Pinpoint the cell where the given text exists, returning its [x, y] midpoint coordinate. 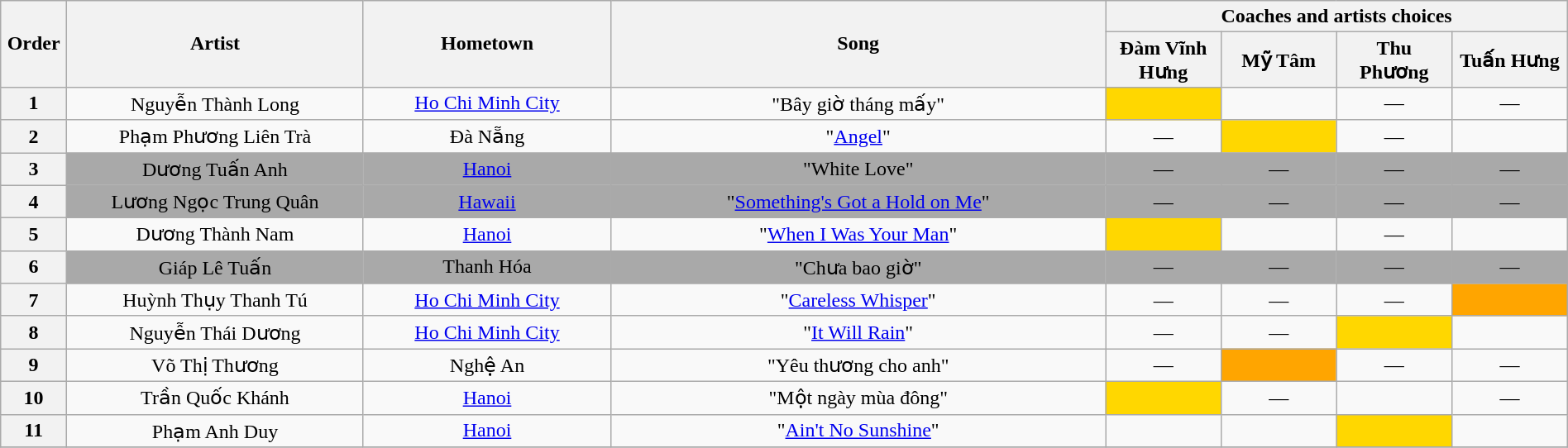
Phạm Phương Liên Trà [215, 136]
9 [34, 365]
7 [34, 300]
Hawaii [486, 202]
6 [34, 267]
Nguyễn Thành Long [215, 103]
"Chưa bao giờ" [858, 267]
Giáp Lê Tuấn [215, 267]
Tuấn Hưng [1510, 60]
Dương Thành Nam [215, 235]
Song [858, 45]
Đàm Vĩnh Hưng [1164, 60]
"Một ngày mùa đông" [858, 398]
Mỹ Tâm [1279, 60]
Huỳnh Thụy Thanh Tú [215, 300]
"When I Was Your Man" [858, 235]
Order [34, 45]
Nghệ An [486, 365]
"Yêu thương cho anh" [858, 365]
1 [34, 103]
Thanh Hóa [486, 267]
10 [34, 398]
"It Will Rain" [858, 332]
"Careless Whisper" [858, 300]
2 [34, 136]
Coaches and artists choices [1336, 17]
Artist [215, 45]
5 [34, 235]
Đà Nẵng [486, 136]
"White Love" [858, 169]
"Bây giờ tháng mấy" [858, 103]
Trần Quốc Khánh [215, 398]
"Angel" [858, 136]
Lương Ngọc Trung Quân [215, 202]
11 [34, 431]
Dương Tuấn Anh [215, 169]
Võ Thị Thương [215, 365]
8 [34, 332]
4 [34, 202]
3 [34, 169]
Hometown [486, 45]
"Ain't No Sunshine" [858, 431]
Thu Phương [1394, 60]
"Something's Got a Hold on Me" [858, 202]
Nguyễn Thái Dương [215, 332]
Phạm Anh Duy [215, 431]
